Search for the cell housing the specified text and yield its [x, y] center coordinate. 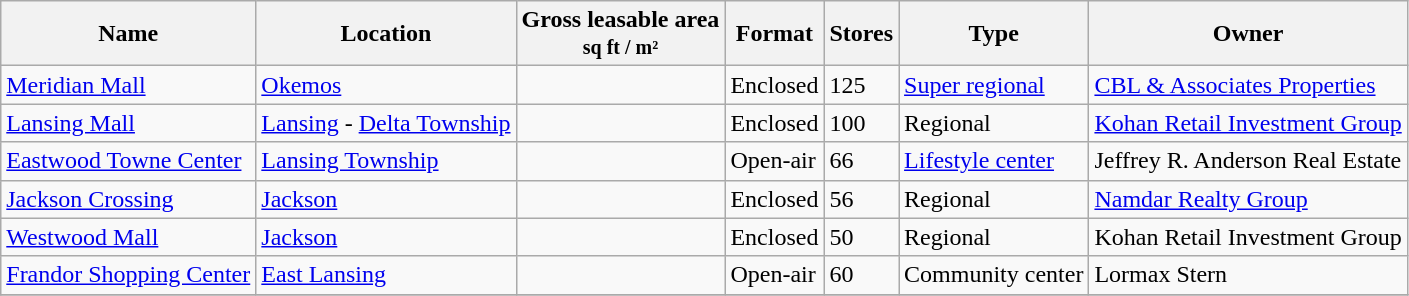
Lansing - Delta Township [386, 123]
Westwood Mall [128, 237]
Namdar Realty Group [1248, 199]
Owner [1248, 34]
Super regional [994, 85]
Okemos [386, 85]
Format [774, 34]
East Lansing [386, 275]
Gross leasable areasq ft / m² [620, 34]
Community center [994, 275]
56 [862, 199]
Name [128, 34]
Frandor Shopping Center [128, 275]
Jackson Crossing [128, 199]
Lansing Township [386, 161]
Meridian Mall [128, 85]
Eastwood Towne Center [128, 161]
Location [386, 34]
50 [862, 237]
Lansing Mall [128, 123]
100 [862, 123]
Lifestyle center [994, 161]
Jeffrey R. Anderson Real Estate [1248, 161]
60 [862, 275]
Stores [862, 34]
125 [862, 85]
Lormax Stern [1248, 275]
66 [862, 161]
CBL & Associates Properties [1248, 85]
Type [994, 34]
